Extract the (x, y) coordinate from the center of the cell holding the provided text.  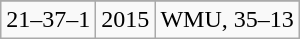
21–37–1 (48, 20)
2015 (126, 20)
WMU, 35–13 (227, 20)
